Return [X, Y] of the center of cell containing provided text 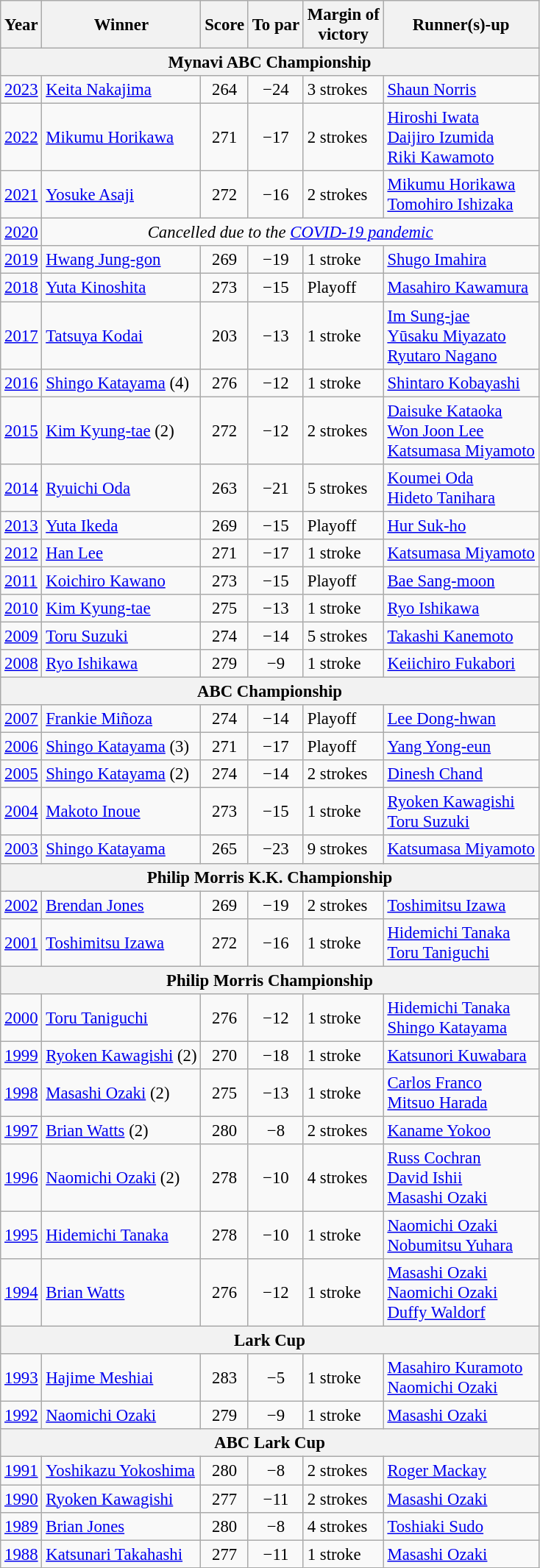
Carlos Franco Mitsuo Harada [461, 1093]
264 [225, 90]
3 strokes [343, 90]
Han Lee [121, 553]
203 [225, 336]
Hur Suk-ho [461, 525]
1996 [21, 1178]
Ryoken Kawagishi (2) [121, 1055]
Frankie Miñoza [121, 719]
Kaname Yokoo [461, 1130]
Im Sung-jae Yūsaku Miyazato Ryutaro Nagano [461, 336]
2008 [21, 664]
Yuta Ikeda [121, 525]
Hiroshi Iwata Daijiro Izumida Riki Kawamoto [461, 138]
Margin ofvictory [343, 25]
Brian Watts [121, 1293]
ABC Championship [270, 692]
Shingo Katayama (3) [121, 747]
Katsunari Takahashi [121, 1554]
Shintaro Kobayashi [461, 383]
Mikumu Horikawa Tomohiro Ishizaka [461, 194]
Mynavi ABC Championship [270, 63]
Keiichiro Fukabori [461, 664]
Masashi Ozaki Naomichi Ozaki Duffy Waldorf [461, 1293]
270 [225, 1055]
Toru Suzuki [121, 636]
2004 [21, 812]
Hidemichi Tanaka Toru Taniguchi [461, 942]
To par [275, 25]
Dinesh Chand [461, 774]
Naomichi Ozaki [121, 1416]
Mikumu Horikawa [121, 138]
283 [225, 1377]
Roger Mackay [461, 1471]
−23 [275, 850]
2018 [21, 288]
Tatsuya Kodai [121, 336]
1988 [21, 1554]
2005 [21, 774]
2011 [21, 581]
2007 [21, 719]
2021 [21, 194]
Katsunori Kuwabara [461, 1055]
Yoshikazu Yokoshima [121, 1471]
Runner(s)-up [461, 25]
9 strokes [343, 850]
Shingo Katayama [121, 850]
Koumei Oda Hideto Tanihara [461, 487]
Philip Morris K.K. Championship [270, 877]
2014 [21, 487]
Ryoken Kawagishi Toru Suzuki [461, 812]
265 [225, 850]
Brendan Jones [121, 905]
2003 [21, 850]
ABC Lark Cup [270, 1443]
2013 [21, 525]
2023 [21, 90]
Brian Watts (2) [121, 1130]
1992 [21, 1416]
Yuta Kinoshita [121, 288]
1998 [21, 1093]
1993 [21, 1377]
1994 [21, 1293]
Kim Kyung-tae [121, 609]
263 [225, 487]
2002 [21, 905]
2009 [21, 636]
Shaun Norris [461, 90]
Cancelled due to the COVID-19 pandemic [290, 233]
Hwang Jung-gon [121, 260]
Hidemichi Tanaka [121, 1236]
2022 [21, 138]
Yang Yong-eun [461, 747]
1995 [21, 1236]
1989 [21, 1526]
Philip Morris Championship [270, 980]
2001 [21, 942]
Toru Taniguchi [121, 1018]
−24 [275, 90]
Lark Cup [270, 1341]
Naomichi Ozaki Nobumitsu Yuhara [461, 1236]
Bae Sang-moon [461, 581]
Toshiaki Sudo [461, 1526]
2010 [21, 609]
Year [21, 25]
2020 [21, 233]
Hidemichi Tanaka Shingo Katayama [461, 1018]
Hajime Meshiai [121, 1377]
1997 [21, 1130]
2016 [21, 383]
Ryuichi Oda [121, 487]
Makoto Inoue [121, 812]
1999 [21, 1055]
2006 [21, 747]
Lee Dong-hwan [461, 719]
Takashi Kanemoto [461, 636]
Score [225, 25]
2012 [21, 553]
2000 [21, 1018]
Shugo Imahira [461, 260]
2017 [21, 336]
Keita Nakajima [121, 90]
Koichiro Kawano [121, 581]
−21 [275, 487]
2019 [21, 260]
Winner [121, 25]
Masahiro Kuramoto Naomichi Ozaki [461, 1377]
−5 [275, 1377]
Shingo Katayama (2) [121, 774]
Brian Jones [121, 1526]
Yosuke Asaji [121, 194]
Masahiro Kawamura [461, 288]
Ryoken Kawagishi [121, 1499]
Daisuke Kataoka Won Joon Lee Katsumasa Miyamoto [461, 430]
Naomichi Ozaki (2) [121, 1178]
1990 [21, 1499]
−18 [275, 1055]
Shingo Katayama (4) [121, 383]
Kim Kyung-tae (2) [121, 430]
2015 [21, 430]
1991 [21, 1471]
Masashi Ozaki (2) [121, 1093]
Russ Cochran David Ishii Masashi Ozaki [461, 1178]
